Determine the [X, Y] coordinate at the center of the cell enclosing the given text.  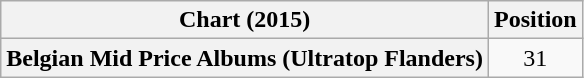
31 [535, 58]
Belgian Mid Price Albums (Ultratop Flanders) [245, 58]
Chart (2015) [245, 20]
Position [535, 20]
